Output the (x, y) coordinate of the center of the cell containing the given text.  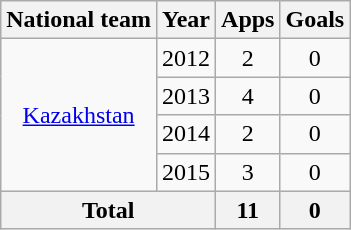
Goals (315, 20)
Apps (248, 20)
4 (248, 96)
Kazakhstan (79, 115)
3 (248, 172)
11 (248, 210)
2012 (186, 58)
Year (186, 20)
2013 (186, 96)
2014 (186, 134)
National team (79, 20)
Total (108, 210)
2015 (186, 172)
